From the cell containing the given text, extract its center point as (x, y) coordinate. 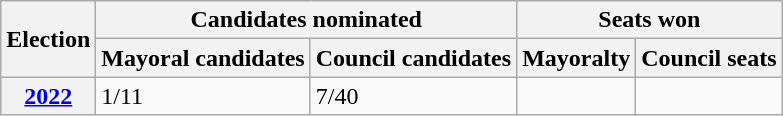
7/40 (413, 96)
Mayoral candidates (203, 58)
Mayoralty (576, 58)
Seats won (650, 20)
1/11 (203, 96)
2022 (48, 96)
Council seats (709, 58)
Election (48, 39)
Candidates nominated (306, 20)
Council candidates (413, 58)
